Extract the (x, y) coordinate from the center of the cell holding the provided text.  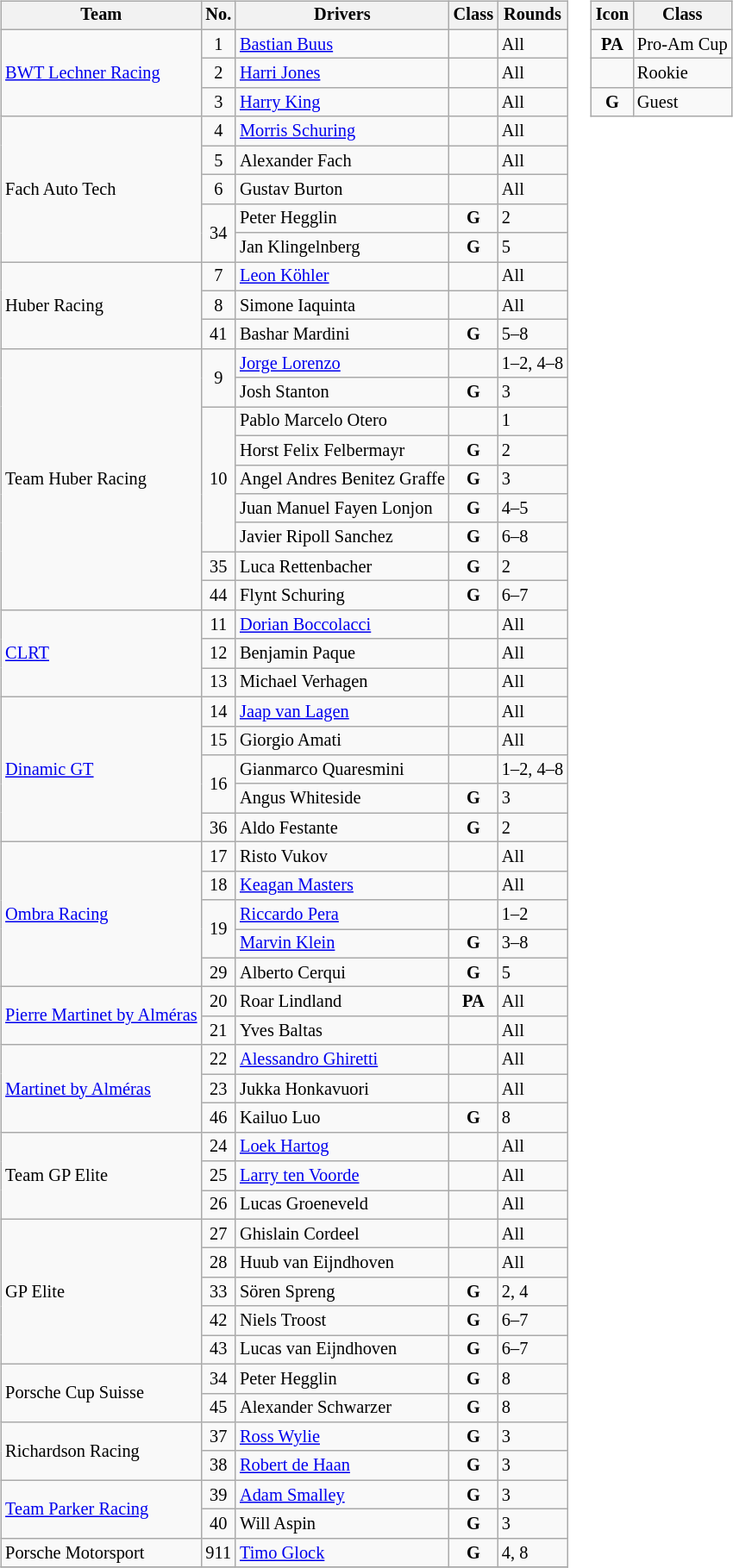
Bashar Mardini (342, 334)
Morris Schuring (342, 131)
Loek Hartog (342, 1146)
9 (218, 378)
1–2 (533, 915)
41 (218, 334)
Yves Baltas (342, 1031)
Lucas Groeneveld (342, 1205)
No. (218, 16)
Lucas van Eijndhoven (342, 1350)
26 (218, 1205)
Giorgio Amati (342, 740)
18 (218, 885)
46 (218, 1118)
Robert de Haan (342, 1465)
Pierre Martinet by Alméras (101, 1015)
Sören Spreng (342, 1292)
Flynt Schuring (342, 596)
15 (218, 740)
Keagan Masters (342, 885)
Angus Whiteside (342, 798)
23 (218, 1089)
Marvin Klein (342, 944)
39 (218, 1495)
5–8 (533, 334)
Niels Troost (342, 1321)
BWT Lechner Racing (101, 72)
Larry ten Voorde (342, 1176)
Alexander Schwarzer (342, 1408)
Ghislain Cordeel (342, 1234)
Porsche Motorsport (101, 1552)
10 (218, 479)
4, 8 (533, 1552)
Luca Rettenbacher (342, 566)
Martinet by Alméras (101, 1088)
16 (218, 784)
Dorian Boccolacci (342, 624)
Porsche Cup Suisse (101, 1393)
GP Elite (101, 1291)
Harri Jones (342, 73)
Juan Manuel Fayen Lonjon (342, 509)
Gustav Burton (342, 190)
Roar Lindland (342, 1002)
Kailuo Luo (342, 1118)
Team Parker Racing (101, 1509)
Angel Andres Benitez Graffe (342, 479)
Javier Ripoll Sanchez (342, 537)
33 (218, 1292)
Rounds (533, 16)
Horst Felix Felbermayr (342, 450)
Fach Auto Tech (101, 189)
Alexander Fach (342, 160)
21 (218, 1031)
Simone Iaquinta (342, 305)
24 (218, 1146)
42 (218, 1321)
22 (218, 1059)
40 (218, 1524)
Ross Wylie (342, 1437)
11 (218, 624)
Jukka Honkavuori (342, 1089)
7 (218, 277)
27 (218, 1234)
Pablo Marcelo Otero (342, 422)
37 (218, 1437)
2, 4 (533, 1292)
Jaap van Lagen (342, 711)
Jorge Lorenzo (342, 364)
19 (218, 929)
13 (218, 683)
Alberto Cerqui (342, 972)
Huub van Eijndhoven (342, 1263)
Guest (682, 103)
Risto Vukov (342, 857)
43 (218, 1350)
Drivers (342, 16)
29 (218, 972)
Pro-Am Cup (682, 44)
Ombra Racing (101, 915)
Adam Smalley (342, 1495)
Richardson Racing (101, 1452)
Benjamin Paque (342, 653)
Timo Glock (342, 1552)
12 (218, 653)
Riccardo Pera (342, 915)
17 (218, 857)
Michael Verhagen (342, 683)
Leon Köhler (342, 277)
Huber Racing (101, 305)
25 (218, 1176)
911 (218, 1552)
Aldo Festante (342, 828)
14 (218, 711)
Gianmarco Quaresmini (342, 770)
Dinamic GT (101, 769)
Harry King (342, 103)
45 (218, 1408)
6 (218, 190)
28 (218, 1263)
4 (218, 131)
Bastian Buus (342, 44)
6–8 (533, 537)
Rookie (682, 73)
CLRT (101, 653)
Team GP Elite (101, 1176)
36 (218, 828)
Josh Stanton (342, 392)
44 (218, 596)
Jan Klingelnberg (342, 247)
3–8 (533, 944)
38 (218, 1465)
Team Huber Racing (101, 479)
35 (218, 566)
Alessandro Ghiretti (342, 1059)
Team (101, 16)
20 (218, 1002)
Will Aspin (342, 1524)
4–5 (533, 509)
Icon (612, 16)
